Identify which cell holds the provided text, then report its (X, Y) central coordinate. 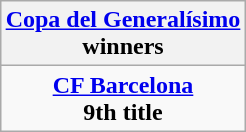
CF Barcelona9th title (123, 98)
Copa del Generalísimowinners (123, 34)
